Determine the (X, Y) coordinate at the center of the cell enclosing the given text.  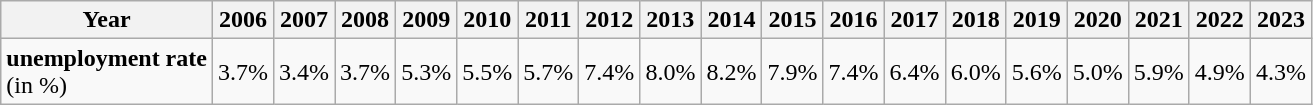
2008 (366, 20)
2012 (610, 20)
2020 (1098, 20)
2019 (1036, 20)
5.5% (488, 72)
2011 (548, 20)
2018 (976, 20)
2013 (670, 20)
5.3% (426, 72)
3.4% (304, 72)
8.0% (670, 72)
2006 (242, 20)
6.0% (976, 72)
5.9% (1158, 72)
2010 (488, 20)
2022 (1220, 20)
unemployment rate(in %) (107, 72)
5.6% (1036, 72)
2021 (1158, 20)
2015 (792, 20)
2023 (1280, 20)
2016 (854, 20)
2014 (732, 20)
2017 (914, 20)
4.9% (1220, 72)
8.2% (732, 72)
6.4% (914, 72)
5.7% (548, 72)
7.9% (792, 72)
4.3% (1280, 72)
2009 (426, 20)
2007 (304, 20)
5.0% (1098, 72)
Year (107, 20)
